From the cell containing the given text, extract its center point as [X, Y] coordinate. 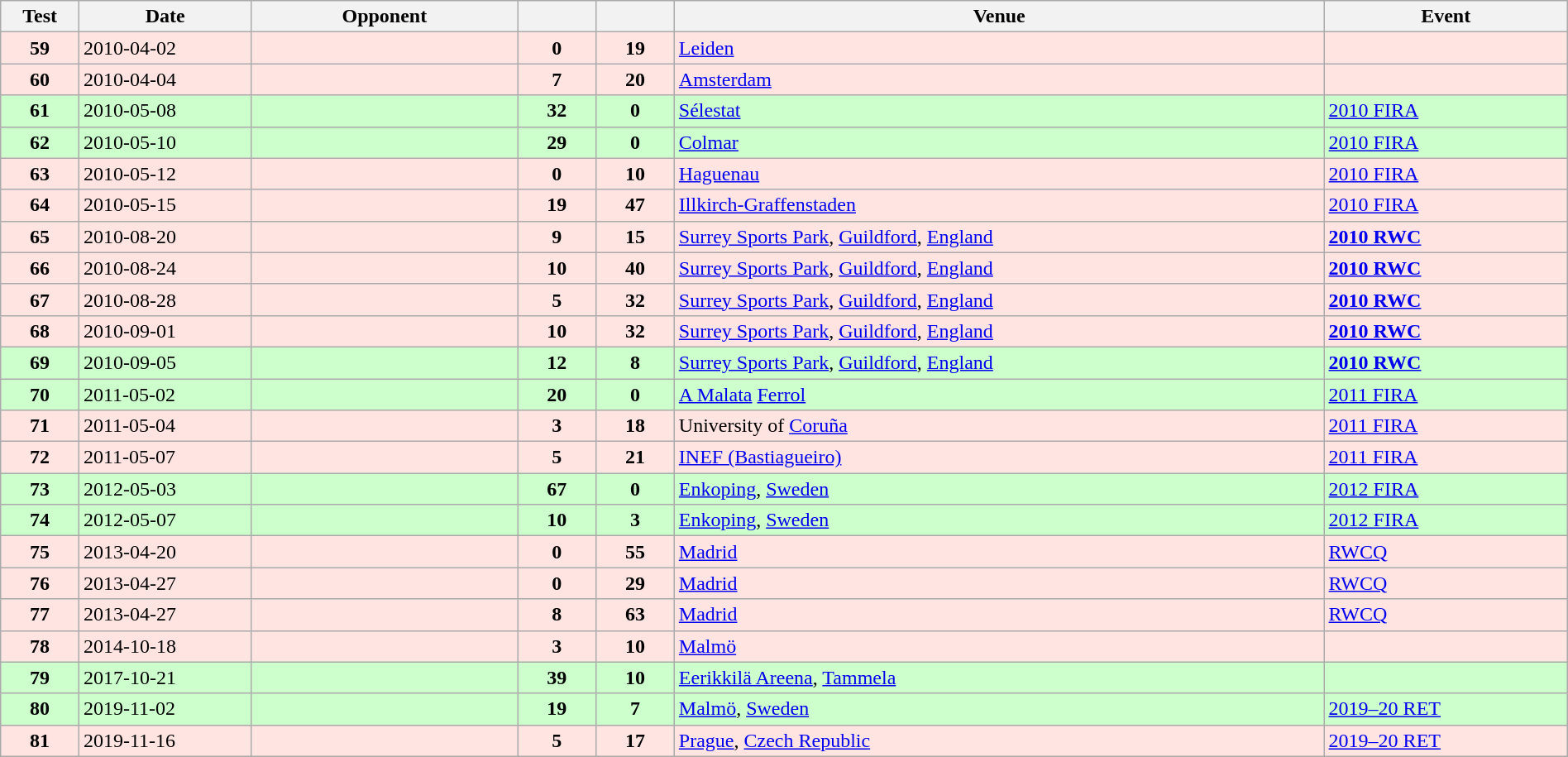
2012-05-03 [165, 489]
76 [40, 583]
2010-04-02 [165, 48]
39 [557, 678]
60 [40, 79]
2010-05-08 [165, 111]
2019-11-16 [165, 740]
Date [165, 17]
Leiden [999, 48]
2010-08-20 [165, 237]
Prague, Czech Republic [999, 740]
2010-09-01 [165, 331]
9 [557, 237]
65 [40, 237]
78 [40, 646]
81 [40, 740]
17 [635, 740]
Malmö, Sweden [999, 709]
2011-05-07 [165, 458]
66 [40, 268]
59 [40, 48]
Event [1446, 17]
21 [635, 458]
75 [40, 552]
72 [40, 458]
2013-04-20 [165, 552]
15 [635, 237]
University of Coruña [999, 426]
2010-05-10 [165, 142]
Eerikkilä Areena, Tammela [999, 678]
2010-05-15 [165, 205]
Sélestat [999, 111]
Haguenau [999, 174]
2011-05-02 [165, 395]
2014-10-18 [165, 646]
Venue [999, 17]
69 [40, 362]
18 [635, 426]
Opponent [385, 17]
Illkirch-Graffenstaden [999, 205]
Amsterdam [999, 79]
Colmar [999, 142]
A Malata Ferrol [999, 395]
64 [40, 205]
2010-08-28 [165, 299]
12 [557, 362]
77 [40, 615]
2010-05-12 [165, 174]
Test [40, 17]
2019-11-02 [165, 709]
47 [635, 205]
2010-08-24 [165, 268]
2012-05-07 [165, 520]
68 [40, 331]
2017-10-21 [165, 678]
61 [40, 111]
INEF (Bastiagueiro) [999, 458]
71 [40, 426]
2010-04-04 [165, 79]
73 [40, 489]
55 [635, 552]
40 [635, 268]
2011-05-04 [165, 426]
62 [40, 142]
80 [40, 709]
2010-09-05 [165, 362]
Malmö [999, 646]
70 [40, 395]
79 [40, 678]
74 [40, 520]
